Return the [x, y] coordinate for the center point of the cell that contains the specified text.  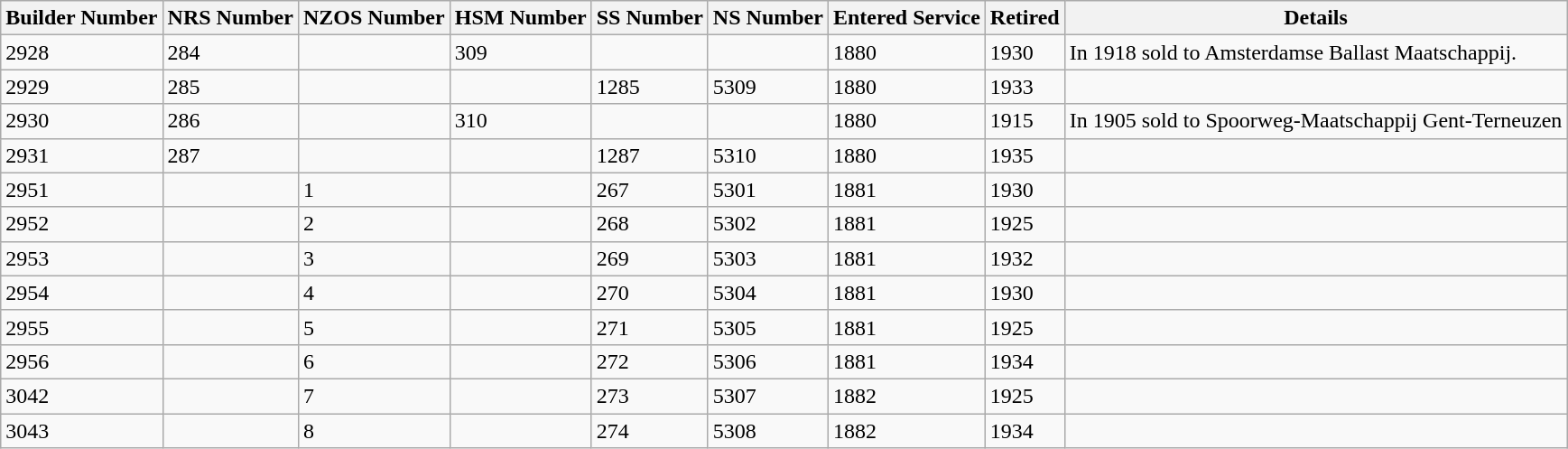
3 [374, 258]
NRS Number [230, 18]
310 [520, 121]
In 1918 sold to Amsterdamse Ballast Maatschappij. [1316, 52]
5305 [767, 327]
1285 [650, 87]
1287 [650, 155]
268 [650, 224]
271 [650, 327]
Retired [1025, 18]
5301 [767, 190]
8 [374, 431]
1 [374, 190]
5310 [767, 155]
SS Number [650, 18]
1915 [1025, 121]
2930 [81, 121]
2 [374, 224]
3042 [81, 396]
284 [230, 52]
5307 [767, 396]
5308 [767, 431]
6 [374, 361]
NS Number [767, 18]
4 [374, 293]
2929 [81, 87]
1935 [1025, 155]
269 [650, 258]
1932 [1025, 258]
2928 [81, 52]
7 [374, 396]
2951 [81, 190]
286 [230, 121]
2956 [81, 361]
Entered Service [906, 18]
5306 [767, 361]
In 1905 sold to Spoorweg-Maatschappij Gent-Terneuzen [1316, 121]
5302 [767, 224]
5304 [767, 293]
5303 [767, 258]
285 [230, 87]
2931 [81, 155]
HSM Number [520, 18]
2955 [81, 327]
1933 [1025, 87]
273 [650, 396]
274 [650, 431]
3043 [81, 431]
309 [520, 52]
NZOS Number [374, 18]
2954 [81, 293]
267 [650, 190]
272 [650, 361]
Details [1316, 18]
5 [374, 327]
287 [230, 155]
270 [650, 293]
5309 [767, 87]
Builder Number [81, 18]
2952 [81, 224]
2953 [81, 258]
